Pinpoint the cell where the given text exists, returning its (x, y) midpoint coordinate. 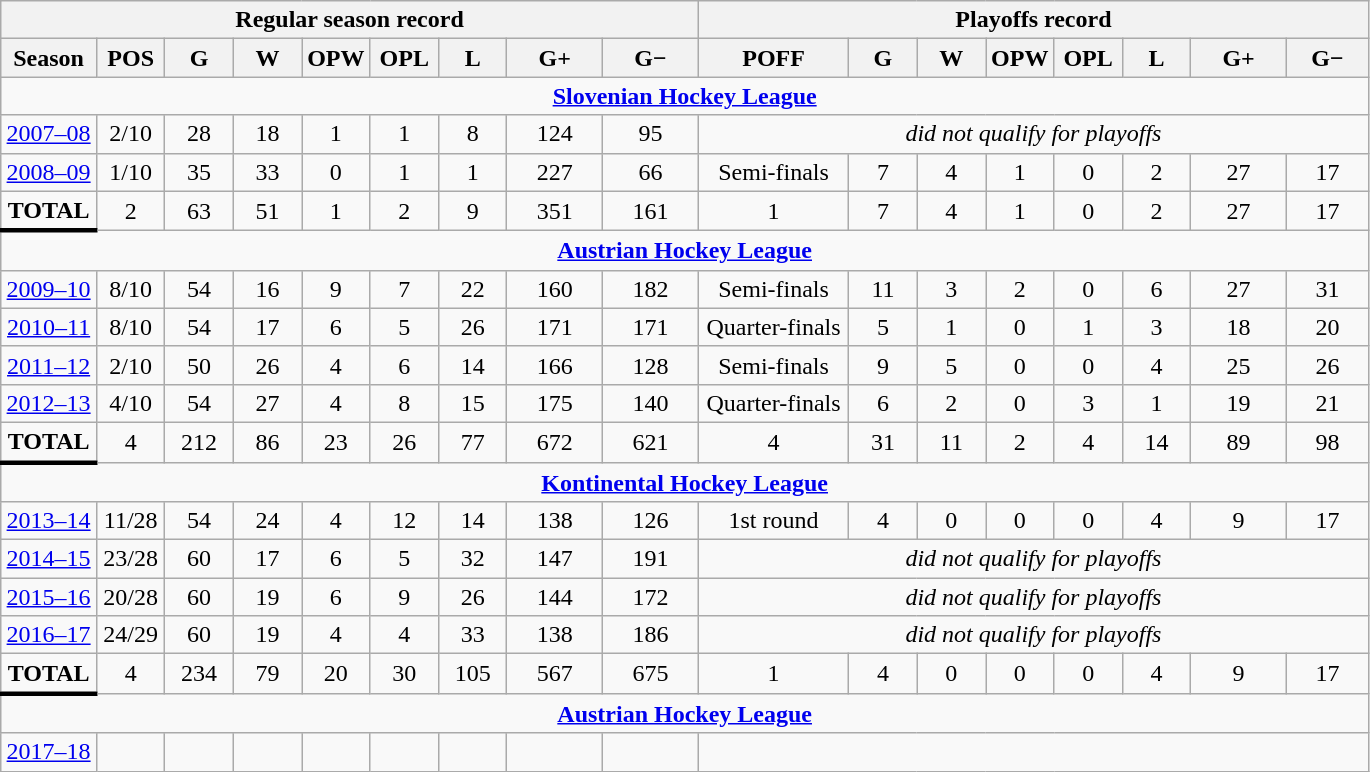
4/10 (130, 403)
124 (555, 134)
212 (199, 442)
2015–16 (49, 597)
Regular season record (350, 20)
77 (472, 442)
166 (555, 365)
2013–14 (49, 521)
25 (1239, 365)
24/29 (130, 635)
2014–15 (49, 559)
86 (267, 442)
2016–17 (49, 635)
2007–08 (49, 134)
675 (651, 674)
79 (267, 674)
11/28 (130, 521)
Season (49, 58)
16 (267, 289)
95 (651, 134)
351 (555, 211)
2017–18 (49, 752)
2008–09 (49, 172)
98 (1327, 442)
Playoffs record (1033, 20)
147 (555, 559)
144 (555, 597)
32 (472, 559)
172 (651, 597)
12 (404, 521)
POFF (773, 58)
160 (555, 289)
182 (651, 289)
30 (404, 674)
51 (267, 211)
66 (651, 172)
22 (472, 289)
POS (130, 58)
Kontinental Hockey League (685, 482)
234 (199, 674)
186 (651, 635)
140 (651, 403)
567 (555, 674)
63 (199, 211)
35 (199, 172)
28 (199, 134)
175 (555, 403)
191 (651, 559)
1/10 (130, 172)
2011–12 (49, 365)
23/28 (130, 559)
2010–11 (49, 327)
126 (651, 521)
621 (651, 442)
161 (651, 211)
227 (555, 172)
Slovenian Hockey League (685, 96)
21 (1327, 403)
24 (267, 521)
15 (472, 403)
128 (651, 365)
89 (1239, 442)
2012–13 (49, 403)
20/28 (130, 597)
1st round (773, 521)
50 (199, 365)
23 (336, 442)
105 (472, 674)
2009–10 (49, 289)
672 (555, 442)
